Extract the (x, y) coordinate from the center of the cell holding the provided text.  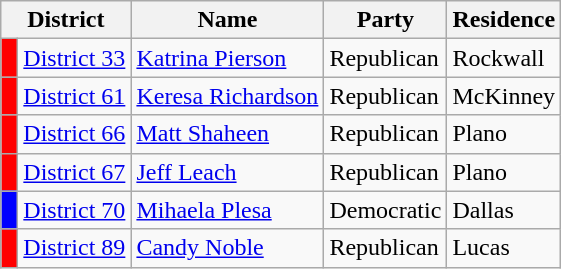
Name (228, 20)
District 66 (74, 134)
Jeff Leach (228, 172)
District 61 (74, 96)
District 89 (74, 248)
Democratic (386, 210)
District 70 (74, 210)
Keresa Richardson (228, 96)
District 33 (74, 58)
Matt Shaheen (228, 134)
Residence (504, 20)
Mihaela Plesa (228, 210)
District 67 (74, 172)
Candy Noble (228, 248)
Dallas (504, 210)
Party (386, 20)
Rockwall (504, 58)
Lucas (504, 248)
Katrina Pierson (228, 58)
District (66, 20)
McKinney (504, 96)
